From the cell containing the given text, extract its center point as [x, y] coordinate. 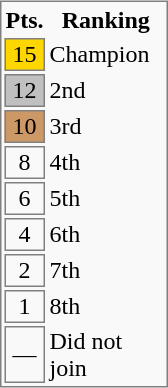
Did not join [106, 356]
8th [106, 308]
5th [106, 200]
8 [24, 164]
2 [24, 272]
4 [24, 236]
2nd [106, 92]
7th [106, 272]
3rd [106, 128]
15 [24, 56]
Champion [106, 56]
12 [24, 92]
4th [106, 164]
1 [24, 308]
6 [24, 200]
Pts. [24, 21]
6th [106, 236]
10 [24, 128]
Ranking [106, 21]
— [24, 356]
